Scan for the cell matching the given text and deliver its (x, y) coordinate at center. 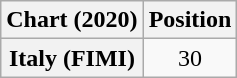
Position (190, 20)
Italy (FIMI) (72, 58)
Chart (2020) (72, 20)
30 (190, 58)
